Identify which cell holds the provided text, then report its [x, y] central coordinate. 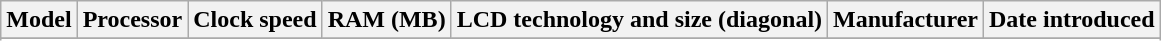
Manufacturer [906, 20]
Processor [132, 20]
Date introduced [1072, 20]
RAM (MB) [386, 20]
Model [39, 20]
LCD technology and size (diagonal) [639, 20]
Clock speed [255, 20]
